Output the (x, y) coordinate of the center of the cell containing the given text.  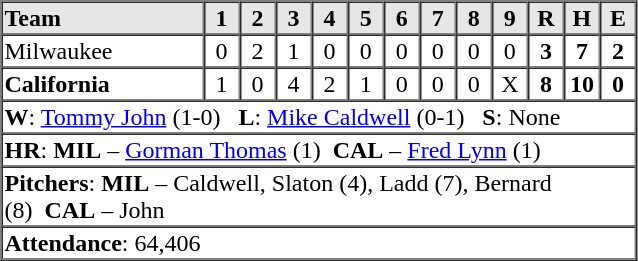
Team (103, 18)
6 (402, 18)
E (618, 18)
W: Tommy John (1-0) L: Mike Caldwell (0-1) S: None (319, 116)
X (510, 84)
10 (582, 84)
5 (366, 18)
H (582, 18)
HR: MIL – Gorman Thomas (1) CAL – Fred Lynn (1) (319, 150)
9 (510, 18)
California (103, 84)
Pitchers: MIL – Caldwell, Slaton (4), Ladd (7), Bernard (8) CAL – John (319, 196)
Milwaukee (103, 50)
R (546, 18)
Attendance: 64,406 (319, 242)
